Output the [X, Y] coordinate of the center of the cell containing the given text.  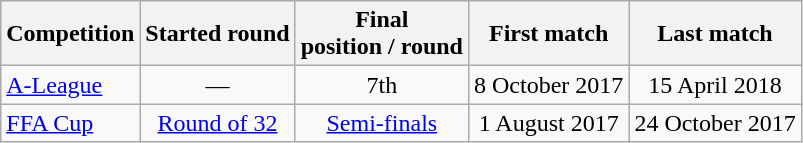
7th [382, 85]
First match [548, 34]
Competition [70, 34]
Round of 32 [218, 123]
A-League [70, 85]
— [218, 85]
24 October 2017 [715, 123]
8 October 2017 [548, 85]
FFA Cup [70, 123]
Semi-finals [382, 123]
Final position / round [382, 34]
15 April 2018 [715, 85]
Last match [715, 34]
1 August 2017 [548, 123]
Started round [218, 34]
